Search for the cell housing the specified text and yield its [X, Y] center coordinate. 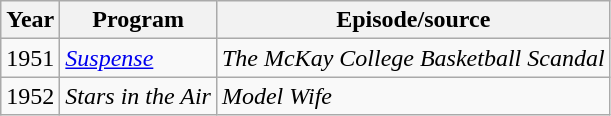
1952 [30, 96]
Year [30, 20]
Program [138, 20]
1951 [30, 58]
Episode/source [413, 20]
The McKay College Basketball Scandal [413, 58]
Stars in the Air [138, 96]
Model Wife [413, 96]
Suspense [138, 58]
